Detect which cell encompasses the target text, then output its [x, y] center coordinate. 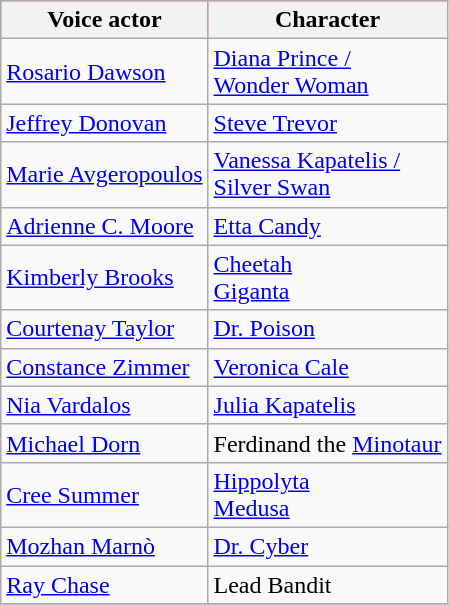
Veronica Cale [328, 367]
Lead Bandit [328, 585]
Adrienne C. Moore [104, 226]
Voice actor [104, 20]
Dr. Poison [328, 329]
Rosario Dawson [104, 72]
Nia Vardalos [104, 405]
Character [328, 20]
Marie Avgeropoulos [104, 174]
Steve Trevor [328, 123]
Jeffrey Donovan [104, 123]
Michael Dorn [104, 443]
Constance Zimmer [104, 367]
Ray Chase [104, 585]
Diana Prince / Wonder Woman [328, 72]
Kimberly Brooks [104, 278]
Cree Summer [104, 494]
CheetahGiganta [328, 278]
Dr. Cyber [328, 546]
Etta Candy [328, 226]
Julia Kapatelis [328, 405]
Courtenay Taylor [104, 329]
Ferdinand the Minotaur [328, 443]
HippolytaMedusa [328, 494]
Vanessa Kapatelis / Silver Swan [328, 174]
Mozhan Marnò [104, 546]
